Find where the given text appears and provide that cell's center as [X, Y] coordinate. 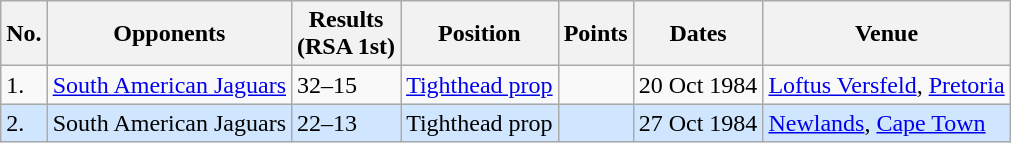
22–13 [346, 123]
Dates [698, 34]
Opponents [169, 34]
Position [480, 34]
Venue [886, 34]
32–15 [346, 85]
1. [24, 85]
2. [24, 123]
27 Oct 1984 [698, 123]
Points [596, 34]
Loftus Versfeld, Pretoria [886, 85]
Newlands, Cape Town [886, 123]
No. [24, 34]
Results (RSA 1st) [346, 34]
20 Oct 1984 [698, 85]
